Find where the given text appears and provide that cell's center as (x, y) coordinate. 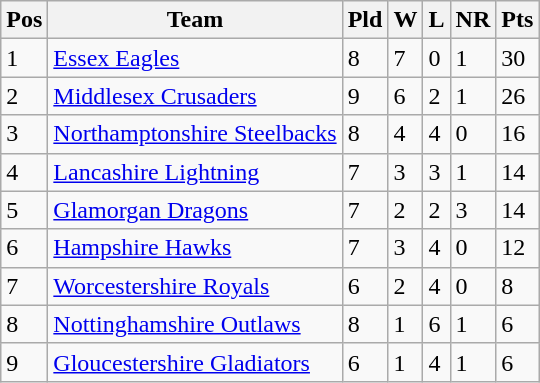
L (436, 20)
Hampshire Hawks (195, 248)
NR (473, 20)
Worcestershire Royals (195, 286)
Middlesex Crusaders (195, 96)
16 (518, 134)
Glamorgan Dragons (195, 210)
26 (518, 96)
30 (518, 58)
Team (195, 20)
Nottinghamshire Outlaws (195, 324)
12 (518, 248)
Northamptonshire Steelbacks (195, 134)
Pld (365, 20)
W (406, 20)
Essex Eagles (195, 58)
Pos (24, 20)
Pts (518, 20)
Lancashire Lightning (195, 172)
Gloucestershire Gladiators (195, 362)
5 (24, 210)
